From the cell containing the given text, extract its center point as [X, Y] coordinate. 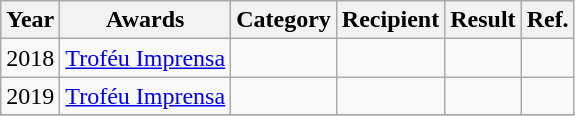
Awards [146, 20]
Year [30, 20]
Result [483, 20]
2019 [30, 96]
Category [284, 20]
Recipient [390, 20]
Ref. [548, 20]
2018 [30, 58]
